Return the (X, Y) coordinate for the center point of the cell that contains the specified text.  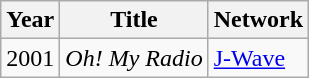
Year (30, 20)
J-Wave (258, 58)
Oh! My Radio (134, 58)
Network (258, 20)
2001 (30, 58)
Title (134, 20)
